Find where the given text appears and provide that cell's center as [x, y] coordinate. 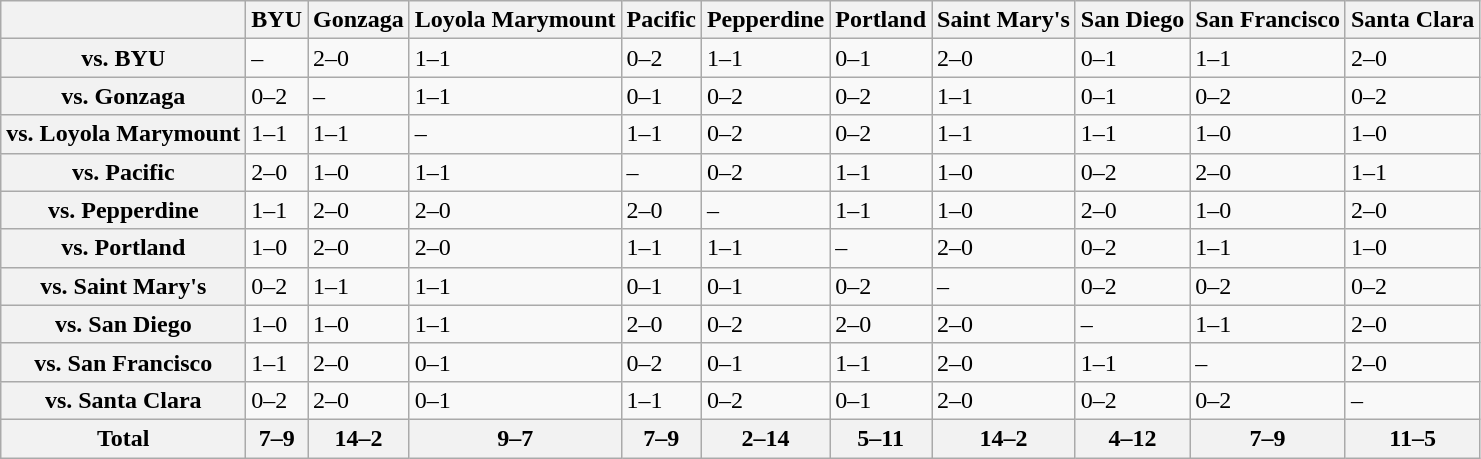
4–12 [1132, 438]
vs. San Francisco [124, 362]
vs. Santa Clara [124, 400]
vs. Saint Mary's [124, 286]
vs. Gonzaga [124, 96]
5–11 [881, 438]
Santa Clara [1412, 20]
9–7 [515, 438]
Gonzaga [359, 20]
San Diego [1132, 20]
vs. BYU [124, 58]
vs. Pepperdine [124, 210]
11–5 [1412, 438]
vs. Loyola Marymount [124, 134]
vs. San Diego [124, 324]
Loyola Marymount [515, 20]
Pepperdine [765, 20]
San Francisco [1268, 20]
2–14 [765, 438]
vs. Pacific [124, 172]
Total [124, 438]
BYU [277, 20]
vs. Portland [124, 248]
Pacific [661, 20]
Portland [881, 20]
Saint Mary's [1004, 20]
